Provide the (x, y) coordinate of the cell's center where the given text is located.  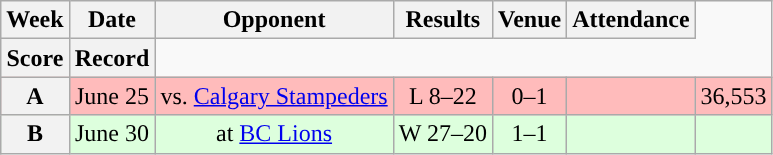
Results (442, 20)
Score (35, 58)
A (35, 96)
W 27–20 (442, 134)
Venue (529, 20)
1–1 (529, 134)
0–1 (529, 96)
36,553 (734, 96)
Record (112, 58)
vs. Calgary Stampeders (274, 96)
at BC Lions (274, 134)
Opponent (274, 20)
Date (112, 20)
June 25 (112, 96)
B (35, 134)
Week (35, 20)
June 30 (112, 134)
Attendance (631, 20)
L 8–22 (442, 96)
